Find where the given text appears and provide that cell's center as (x, y) coordinate. 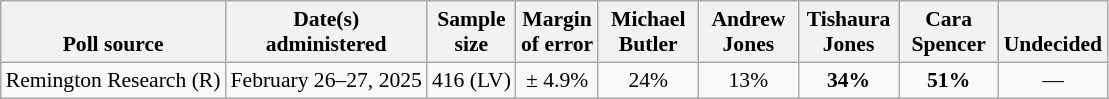
13% (748, 80)
± 4.9% (557, 80)
Date(s)administered (326, 32)
Marginof error (557, 32)
51% (949, 80)
416 (LV) (472, 80)
TishauraJones (848, 32)
Poll source (114, 32)
— (1053, 80)
24% (648, 80)
AndrewJones (748, 32)
Samplesize (472, 32)
Undecided (1053, 32)
February 26–27, 2025 (326, 80)
CaraSpencer (949, 32)
34% (848, 80)
Remington Research (R) (114, 80)
MichaelButler (648, 32)
